Find where the given text appears and provide that cell's center as (X, Y) coordinate. 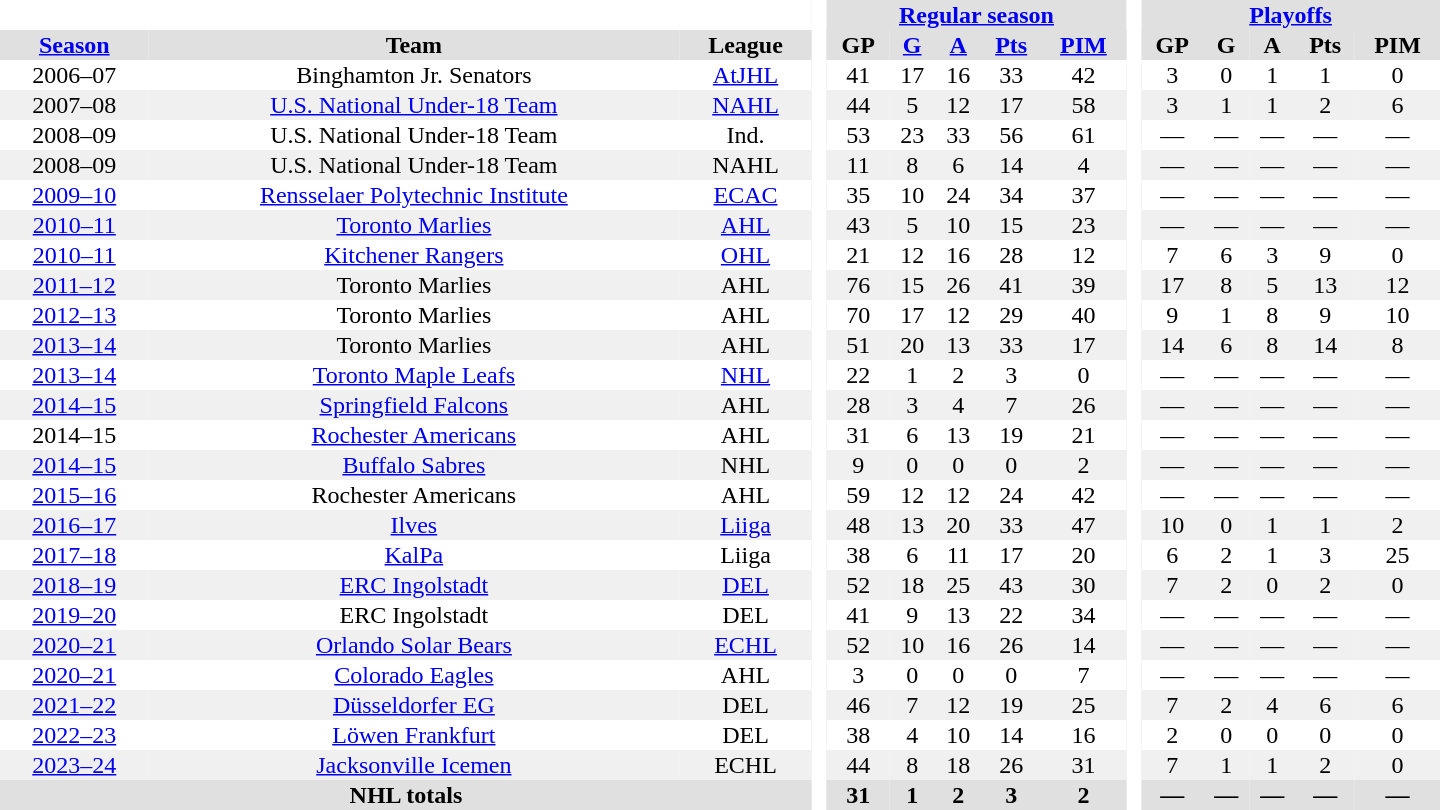
League (746, 45)
Ind. (746, 135)
Springfield Falcons (414, 405)
Jacksonville Icemen (414, 765)
46 (858, 705)
Toronto Maple Leafs (414, 375)
2019–20 (74, 615)
Löwen Frankfurt (414, 735)
2006–07 (74, 75)
29 (1011, 315)
2011–12 (74, 285)
OHL (746, 255)
2018–19 (74, 585)
40 (1084, 315)
76 (858, 285)
35 (858, 195)
Season (74, 45)
Düsseldorfer EG (414, 705)
2016–17 (74, 525)
Regular season (976, 15)
70 (858, 315)
Kitchener Rangers (414, 255)
KalPa (414, 555)
37 (1084, 195)
58 (1084, 105)
2022–23 (74, 735)
2023–24 (74, 765)
Buffalo Sabres (414, 465)
2009–10 (74, 195)
Team (414, 45)
Binghamton Jr. Senators (414, 75)
61 (1084, 135)
Rensselaer Polytechnic Institute (414, 195)
53 (858, 135)
2007–08 (74, 105)
Orlando Solar Bears (414, 645)
2015–16 (74, 495)
Playoffs (1290, 15)
Ilves (414, 525)
ECAC (746, 195)
48 (858, 525)
2021–22 (74, 705)
51 (858, 345)
2012–13 (74, 315)
47 (1084, 525)
2017–18 (74, 555)
NHL totals (406, 795)
AtJHL (746, 75)
39 (1084, 285)
Colorado Eagles (414, 675)
30 (1084, 585)
59 (858, 495)
56 (1011, 135)
